Return (x, y) of the center of cell containing provided text 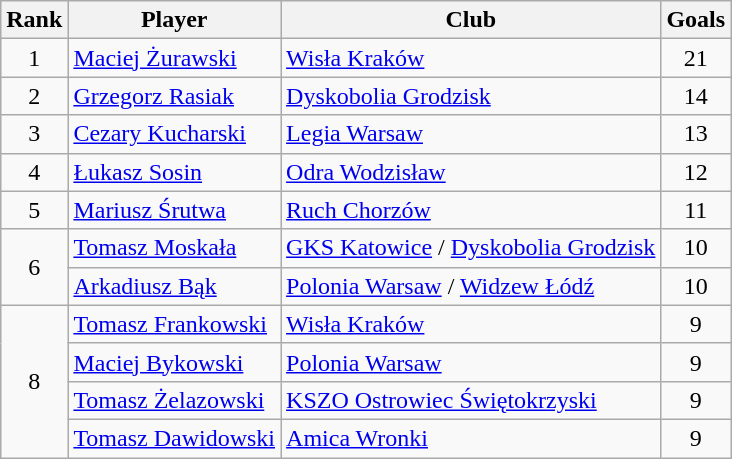
Tomasz Moskała (174, 248)
21 (696, 58)
KSZO Ostrowiec Świętokrzyski (471, 400)
11 (696, 210)
Dyskobolia Grodzisk (471, 96)
Tomasz Żelazowski (174, 400)
5 (34, 210)
Polonia Warsaw (471, 362)
Goals (696, 20)
Łukasz Sosin (174, 172)
12 (696, 172)
Ruch Chorzów (471, 210)
Amica Wronki (471, 438)
Club (471, 20)
Player (174, 20)
Maciej Bykowski (174, 362)
Legia Warsaw (471, 134)
Tomasz Frankowski (174, 324)
13 (696, 134)
Polonia Warsaw / Widzew Łódź (471, 286)
Tomasz Dawidowski (174, 438)
2 (34, 96)
14 (696, 96)
1 (34, 58)
3 (34, 134)
Grzegorz Rasiak (174, 96)
Rank (34, 20)
Mariusz Śrutwa (174, 210)
Odra Wodzisław (471, 172)
6 (34, 267)
GKS Katowice / Dyskobolia Grodzisk (471, 248)
Maciej Żurawski (174, 58)
Arkadiusz Bąk (174, 286)
Cezary Kucharski (174, 134)
8 (34, 381)
4 (34, 172)
